Extract the [X, Y] coordinate from the center of the cell holding the provided text.  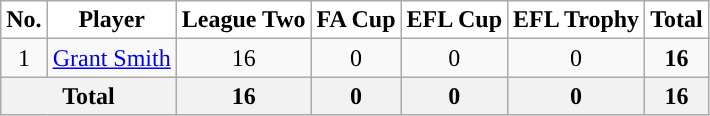
EFL Trophy [576, 20]
FA Cup [356, 20]
1 [24, 58]
Grant Smith [112, 58]
No. [24, 20]
League Two [244, 20]
Player [112, 20]
EFL Cup [454, 20]
